Identify which cell holds the provided text, then report its [X, Y] central coordinate. 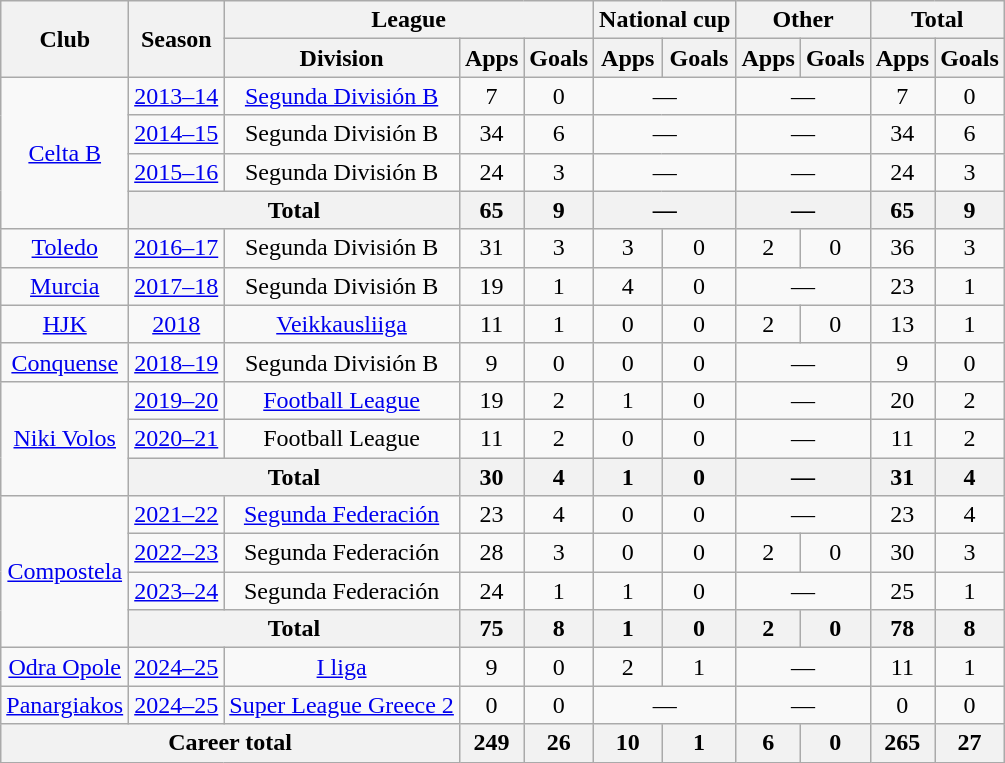
2022–23 [176, 553]
20 [902, 400]
Division [342, 58]
Season [176, 39]
2021–22 [176, 515]
Celta B [65, 153]
27 [970, 743]
2014–15 [176, 134]
Veikkausliiga [342, 324]
2015–16 [176, 172]
2023–24 [176, 591]
249 [491, 743]
Club [65, 39]
25 [902, 591]
28 [491, 553]
13 [902, 324]
78 [902, 629]
Niki Volos [65, 438]
2018–19 [176, 362]
2017–18 [176, 286]
Super League Greece 2 [342, 705]
Other [803, 20]
League [409, 20]
Panargiakos [65, 705]
Odra Opole [65, 667]
Conquense [65, 362]
10 [628, 743]
HJK [65, 324]
Career total [230, 743]
36 [902, 248]
265 [902, 743]
Murcia [65, 286]
26 [559, 743]
National cup [665, 20]
75 [491, 629]
2013–14 [176, 96]
2019–20 [176, 400]
2018 [176, 324]
Toledo [65, 248]
2016–17 [176, 248]
2020–21 [176, 438]
Compostela [65, 572]
I liga [342, 667]
